Extract the [x, y] coordinate from the center of the cell holding the provided text.  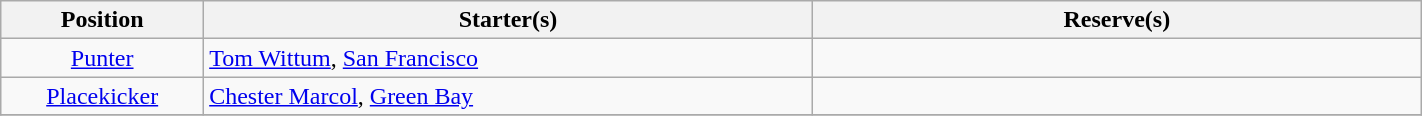
Reserve(s) [1116, 20]
Punter [102, 58]
Chester Marcol, Green Bay [508, 96]
Placekicker [102, 96]
Tom Wittum, San Francisco [508, 58]
Position [102, 20]
Starter(s) [508, 20]
